Extract the (x, y) coordinate from the center of the cell holding the provided text.  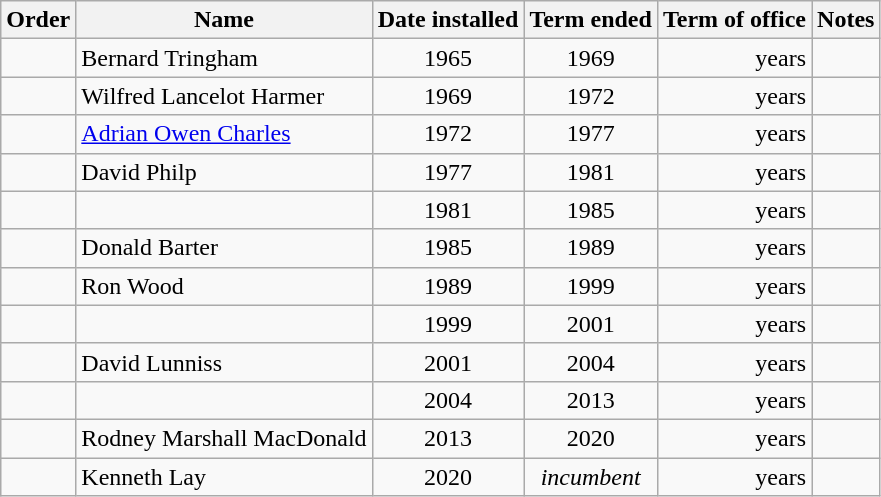
David Philp (224, 172)
Term of office (734, 20)
incumbent (591, 477)
Bernard Tringham (224, 58)
Ron Wood (224, 286)
Rodney Marshall MacDonald (224, 438)
Kenneth Lay (224, 477)
David Lunniss (224, 362)
Donald Barter (224, 248)
1965 (448, 58)
Date installed (448, 20)
Order (38, 20)
Wilfred Lancelot Harmer (224, 96)
Term ended (591, 20)
Adrian Owen Charles (224, 134)
Notes (846, 20)
Name (224, 20)
